Identify which cell holds the provided text, then report its (X, Y) central coordinate. 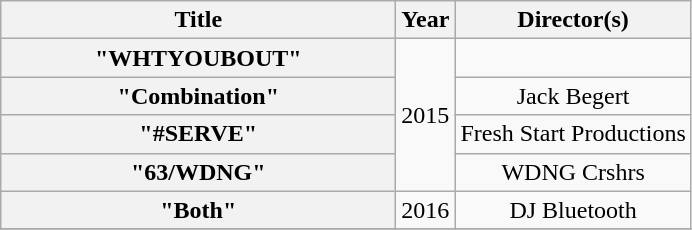
Director(s) (573, 20)
2015 (426, 115)
Fresh Start Productions (573, 134)
"Combination" (198, 96)
"WHTYOUBOUT" (198, 58)
Jack Begert (573, 96)
WDNG Crshrs (573, 172)
2016 (426, 210)
"Both" (198, 210)
Title (198, 20)
Year (426, 20)
DJ Bluetooth (573, 210)
"#SERVE" (198, 134)
"63/WDNG" (198, 172)
